From the cell containing the given text, extract its center point as [X, Y] coordinate. 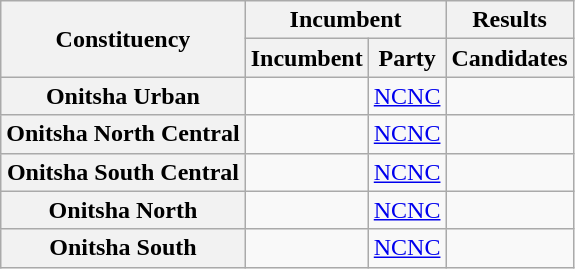
Onitsha South Central [123, 172]
Onitsha Urban [123, 96]
Onitsha North [123, 210]
Onitsha South [123, 248]
Onitsha North Central [123, 134]
Party [407, 58]
Results [510, 20]
Candidates [510, 58]
Constituency [123, 39]
